Return (x, y) of the center of cell containing provided text 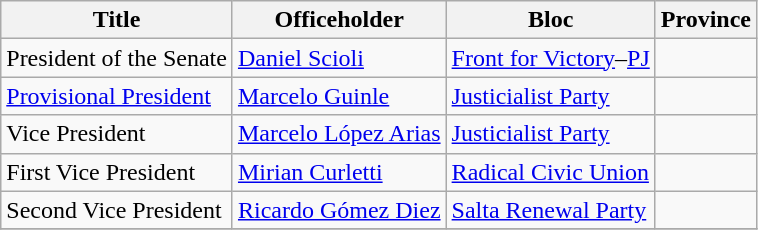
Mirian Curletti (339, 172)
Bloc (550, 20)
Vice President (117, 134)
Province (706, 20)
First Vice President (117, 172)
Second Vice President (117, 210)
Officeholder (339, 20)
Marcelo López Arias (339, 134)
Marcelo Guinle (339, 96)
Daniel Scioli (339, 58)
Provisional President (117, 96)
Title (117, 20)
Salta Renewal Party (550, 210)
Ricardo Gómez Diez (339, 210)
Radical Civic Union (550, 172)
Front for Victory–PJ (550, 58)
President of the Senate (117, 58)
